For the text-containing cell, return its midpoint in [X, Y] coordinate format. 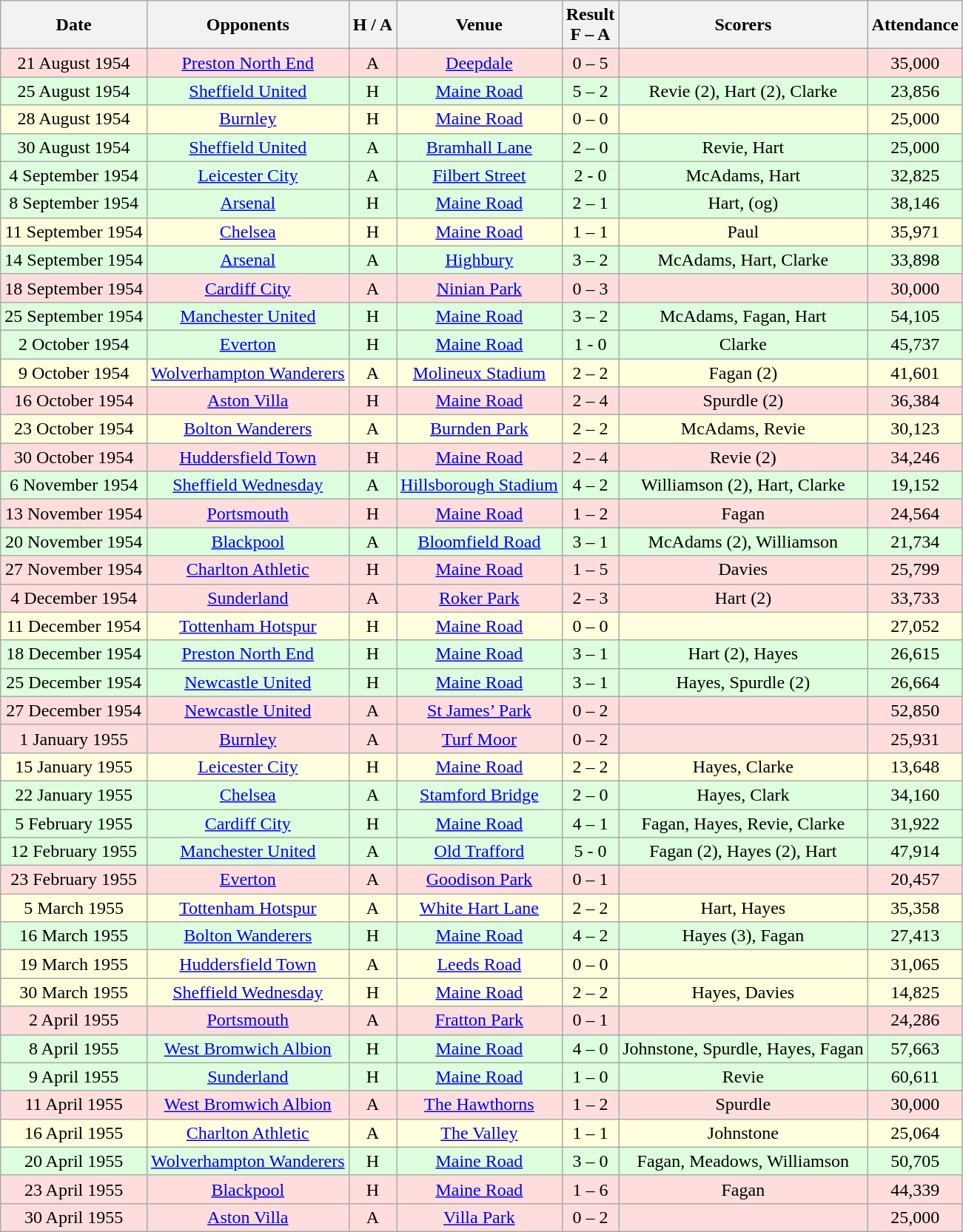
4 December 1954 [74, 598]
35,971 [915, 232]
Roker Park [480, 598]
0 – 5 [590, 63]
Ninian Park [480, 288]
30 April 1955 [74, 1217]
27 November 1954 [74, 570]
Old Trafford [480, 852]
31,922 [915, 824]
27 December 1954 [74, 710]
27,052 [915, 626]
23 October 1954 [74, 429]
11 April 1955 [74, 1105]
Hayes (3), Fagan [743, 936]
57,663 [915, 1048]
2 April 1955 [74, 1020]
18 December 1954 [74, 654]
Fagan (2), Hayes (2), Hart [743, 852]
St James’ Park [480, 710]
13 November 1954 [74, 514]
Hart, Hayes [743, 908]
30 August 1954 [74, 147]
2 – 3 [590, 598]
3 – 0 [590, 1161]
Venue [480, 25]
14,825 [915, 992]
44,339 [915, 1189]
33,898 [915, 260]
Spurdle [743, 1105]
Williamson (2), Hart, Clarke [743, 485]
60,611 [915, 1077]
34,246 [915, 457]
18 September 1954 [74, 288]
0 – 3 [590, 288]
26,615 [915, 654]
Fagan, Hayes, Revie, Clarke [743, 824]
1 January 1955 [74, 738]
The Hawthorns [480, 1105]
35,358 [915, 908]
16 April 1955 [74, 1133]
Hart (2) [743, 598]
The Valley [480, 1133]
31,065 [915, 964]
20 November 1954 [74, 542]
50,705 [915, 1161]
H / A [372, 25]
8 September 1954 [74, 203]
4 September 1954 [74, 175]
Villa Park [480, 1217]
5 February 1955 [74, 824]
Scorers [743, 25]
52,850 [915, 710]
54,105 [915, 316]
23 April 1955 [74, 1189]
Attendance [915, 25]
28 August 1954 [74, 119]
Johnstone, Spurdle, Hayes, Fagan [743, 1048]
11 December 1954 [74, 626]
Hayes, Clark [743, 795]
33,733 [915, 598]
Date [74, 25]
24,564 [915, 514]
McAdams, Hart, Clarke [743, 260]
5 March 1955 [74, 908]
25 September 1954 [74, 316]
Goodison Park [480, 880]
16 October 1954 [74, 401]
30 October 1954 [74, 457]
Spurdle (2) [743, 401]
8 April 1955 [74, 1048]
White Hart Lane [480, 908]
27,413 [915, 936]
41,601 [915, 372]
Clarke [743, 344]
19,152 [915, 485]
25,799 [915, 570]
Revie (2) [743, 457]
32,825 [915, 175]
23,856 [915, 91]
Bloomfield Road [480, 542]
5 - 0 [590, 852]
19 March 1955 [74, 964]
45,737 [915, 344]
Davies [743, 570]
1 – 5 [590, 570]
24,286 [915, 1020]
16 March 1955 [74, 936]
Hart (2), Hayes [743, 654]
47,914 [915, 852]
30 March 1955 [74, 992]
1 - 0 [590, 344]
McAdams, Fagan, Hart [743, 316]
23 February 1955 [74, 880]
26,664 [915, 682]
25,064 [915, 1133]
2 – 1 [590, 203]
Hayes, Clarke [743, 767]
ResultF – A [590, 25]
Stamford Bridge [480, 795]
McAdams, Hart [743, 175]
13,648 [915, 767]
21,734 [915, 542]
9 October 1954 [74, 372]
Fratton Park [480, 1020]
9 April 1955 [74, 1077]
1 – 0 [590, 1077]
1 – 6 [590, 1189]
30,123 [915, 429]
Opponents [247, 25]
McAdams (2), Williamson [743, 542]
Molineux Stadium [480, 372]
34,160 [915, 795]
14 September 1954 [74, 260]
Fagan (2) [743, 372]
Turf Moor [480, 738]
2 - 0 [590, 175]
4 – 0 [590, 1048]
Revie, Hart [743, 147]
38,146 [915, 203]
20 April 1955 [74, 1161]
25 December 1954 [74, 682]
Hayes, Spurdle (2) [743, 682]
11 September 1954 [74, 232]
Deepdale [480, 63]
Revie [743, 1077]
15 January 1955 [74, 767]
Revie (2), Hart (2), Clarke [743, 91]
12 February 1955 [74, 852]
22 January 1955 [74, 795]
Leeds Road [480, 964]
Bramhall Lane [480, 147]
McAdams, Revie [743, 429]
Fagan, Meadows, Williamson [743, 1161]
5 – 2 [590, 91]
6 November 1954 [74, 485]
35,000 [915, 63]
4 – 1 [590, 824]
21 August 1954 [74, 63]
20,457 [915, 880]
Hart, (og) [743, 203]
Hayes, Davies [743, 992]
Paul [743, 232]
Johnstone [743, 1133]
36,384 [915, 401]
Hillsborough Stadium [480, 485]
2 October 1954 [74, 344]
25 August 1954 [74, 91]
Burnden Park [480, 429]
Filbert Street [480, 175]
Highbury [480, 260]
25,931 [915, 738]
